Determine the [x, y] coordinate at the center of the cell enclosing the given text.  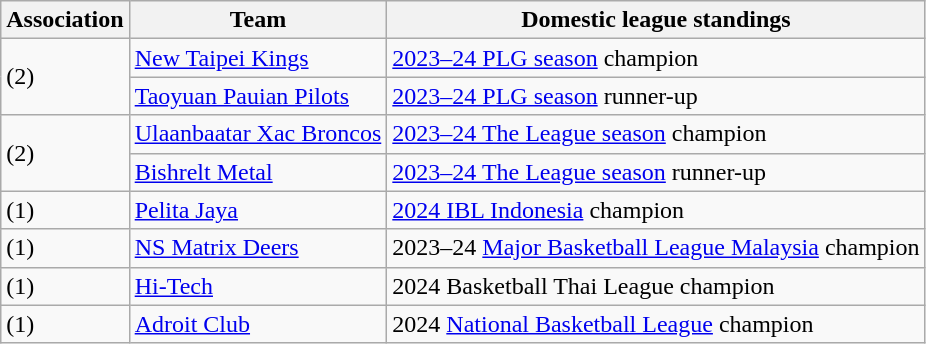
Ulaanbaatar Xac Broncos [258, 134]
2023–24 PLG season runner-up [656, 96]
Hi-Tech [258, 286]
Taoyuan Pauian Pilots [258, 96]
New Taipei Kings [258, 58]
2023–24 PLG season champion [656, 58]
Domestic league standings [656, 20]
2024 National Basketball League champion [656, 324]
Pelita Jaya [258, 210]
Association [65, 20]
2024 Basketball Thai League champion [656, 286]
2023–24 Major Basketball League Malaysia champion [656, 248]
Bishrelt Metal [258, 172]
Adroit Club [258, 324]
2023–24 The League season runner-up [656, 172]
2023–24 The League season champion [656, 134]
2024 IBL Indonesia champion [656, 210]
NS Matrix Deers [258, 248]
Team [258, 20]
